Scan for the cell matching the given text and deliver its [X, Y] coordinate at center. 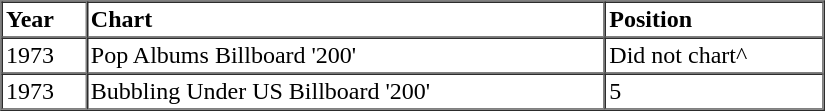
Pop Albums Billboard '200' [345, 56]
Position [714, 20]
Did not chart^ [714, 56]
Bubbling Under US Billboard '200' [345, 92]
Year [44, 20]
5 [714, 92]
Chart [345, 20]
